Pinpoint the cell where the given text exists, returning its [x, y] midpoint coordinate. 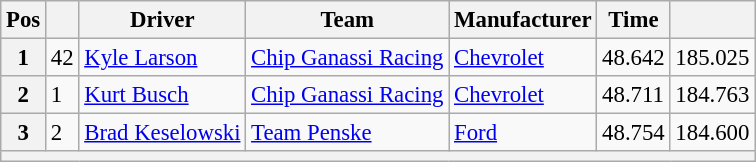
3 [24, 133]
Team [348, 20]
48.711 [634, 95]
42 [62, 58]
Ford [523, 133]
48.754 [634, 133]
Manufacturer [523, 20]
Driver [162, 20]
185.025 [712, 58]
48.642 [634, 58]
184.600 [712, 133]
Brad Keselowski [162, 133]
Team Penske [348, 133]
Pos [24, 20]
Kurt Busch [162, 95]
Kyle Larson [162, 58]
Time [634, 20]
184.763 [712, 95]
